Search for the cell housing the specified text and yield its (x, y) center coordinate. 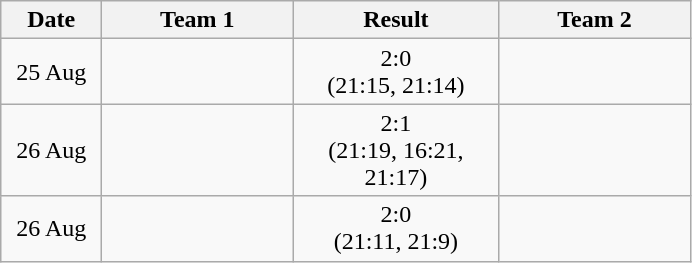
2:0 (21:15, 21:14) (396, 72)
2:1 (21:19, 16:21, 21:17) (396, 150)
Team 1 (198, 20)
25 Aug (52, 72)
Team 2 (594, 20)
Result (396, 20)
Date (52, 20)
2:0 (21:11, 21:9) (396, 228)
